Provide the [X, Y] coordinate of the cell's center where the given text is located.  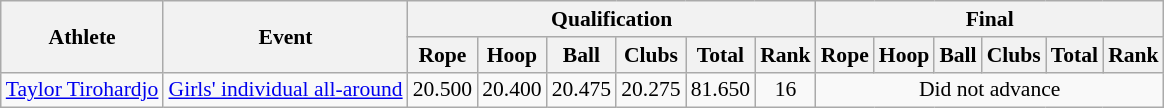
20.275 [650, 90]
Athlete [82, 36]
Final [990, 19]
20.500 [442, 90]
81.650 [720, 90]
20.475 [582, 90]
Event [285, 36]
Did not advance [990, 90]
Qualification [612, 19]
20.400 [512, 90]
16 [786, 90]
Taylor Tirohardjo [82, 90]
Girls' individual all-around [285, 90]
